Find where the given text appears and provide that cell's center as [X, Y] coordinate. 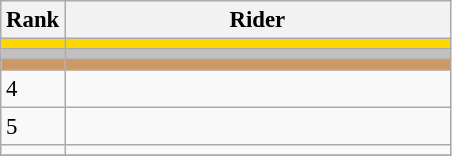
Rank [33, 20]
5 [33, 127]
4 [33, 89]
Rider [258, 20]
